Determine the (X, Y) coordinate at the center of the cell enclosing the given text.  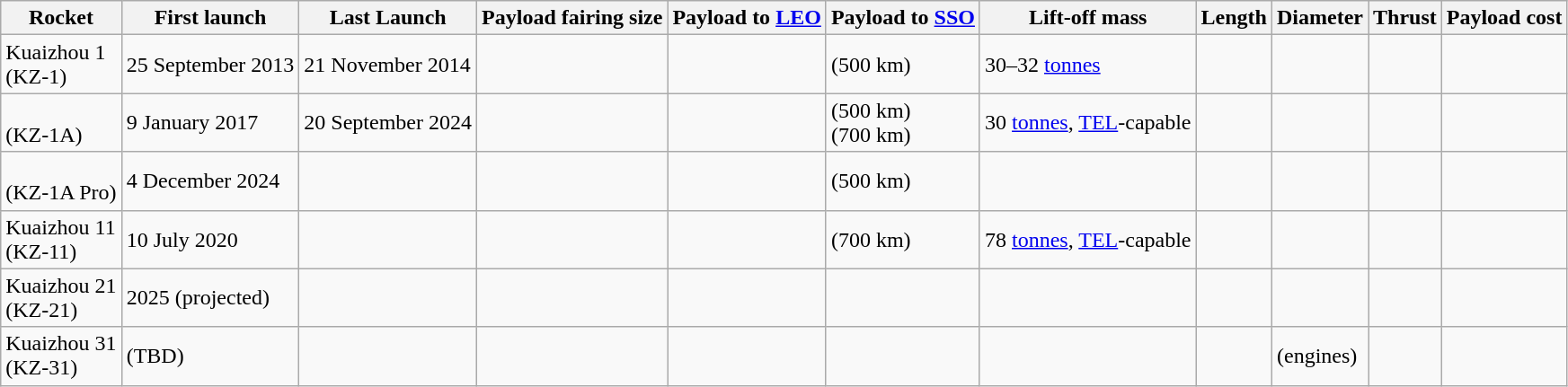
Rocket (61, 18)
First launch (210, 18)
(KZ-1A) (61, 122)
2025 (projected) (210, 298)
25 September 2013 (210, 65)
30 tonnes, TEL-capable (1087, 122)
Kuaizhou 31(KZ-31) (61, 356)
21 November 2014 (388, 65)
Payload to LEO (747, 18)
20 September 2024 (388, 122)
30–32 tonnes (1087, 65)
(KZ-1A Pro) (61, 181)
78 tonnes, TEL-capable (1087, 239)
Diameter (1319, 18)
(500 km) (700 km) (902, 122)
9 January 2017 (210, 122)
Payload cost (1504, 18)
Length (1234, 18)
Lift-off mass (1087, 18)
(engines) (1319, 356)
(700 km) (902, 239)
Last Launch (388, 18)
Kuaizhou 1(KZ-1) (61, 65)
(TBD) (210, 356)
Kuaizhou 21(KZ-21) (61, 298)
Payload to SSO (902, 18)
4 December 2024 (210, 181)
Payload fairing size (572, 18)
Thrust (1404, 18)
10 July 2020 (210, 239)
Kuaizhou 11(KZ-11) (61, 239)
